From the cell containing the given text, extract its center point as (x, y) coordinate. 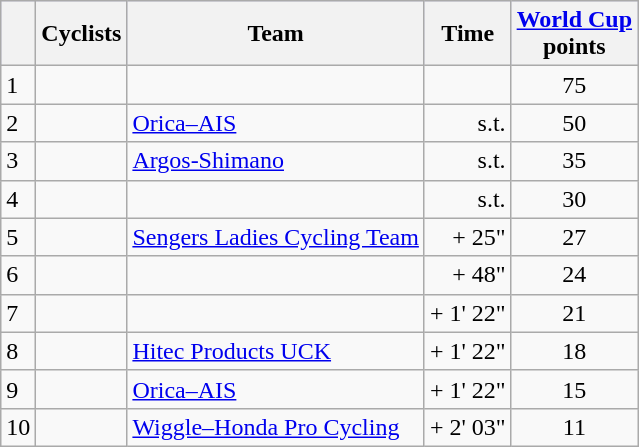
Hitec Products UCK (276, 351)
4 (18, 199)
Argos-Shimano (276, 161)
+ 25" (468, 237)
35 (574, 161)
6 (18, 275)
50 (574, 123)
Time (468, 34)
Sengers Ladies Cycling Team (276, 237)
15 (574, 389)
+ 2' 03" (468, 427)
27 (574, 237)
11 (574, 427)
18 (574, 351)
World Cuppoints (574, 34)
75 (574, 85)
9 (18, 389)
10 (18, 427)
30 (574, 199)
21 (574, 313)
+ 48" (468, 275)
7 (18, 313)
Team (276, 34)
5 (18, 237)
Wiggle–Honda Pro Cycling (276, 427)
24 (574, 275)
8 (18, 351)
Cyclists (82, 34)
1 (18, 85)
3 (18, 161)
2 (18, 123)
